Determine the [X, Y] coordinate at the center of the cell enclosing the given text.  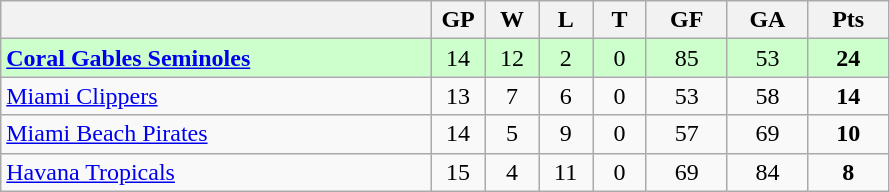
W [512, 20]
5 [512, 134]
6 [566, 96]
Pts [848, 20]
8 [848, 172]
L [566, 20]
GA [768, 20]
85 [686, 58]
57 [686, 134]
Miami Clippers [216, 96]
Miami Beach Pirates [216, 134]
Havana Tropicals [216, 172]
84 [768, 172]
24 [848, 58]
9 [566, 134]
4 [512, 172]
10 [848, 134]
58 [768, 96]
7 [512, 96]
GF [686, 20]
15 [458, 172]
11 [566, 172]
13 [458, 96]
Coral Gables Seminoles [216, 58]
12 [512, 58]
T [620, 20]
2 [566, 58]
GP [458, 20]
